Extract the (X, Y) coordinate from the center of the cell holding the provided text.  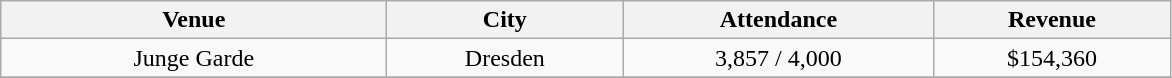
City (505, 20)
Junge Garde (194, 58)
$154,360 (1052, 58)
Revenue (1052, 20)
3,857 / 4,000 (778, 58)
Venue (194, 20)
Attendance (778, 20)
Dresden (505, 58)
